From the cell containing the given text, extract its center point as [x, y] coordinate. 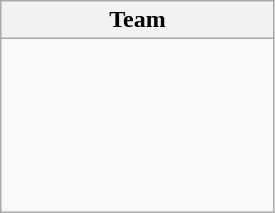
Team [138, 20]
